Scan for the cell matching the given text and deliver its [X, Y] coordinate at center. 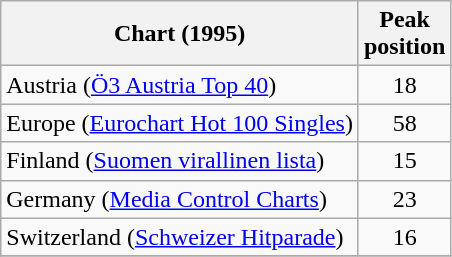
Chart (1995) [180, 34]
Peakposition [404, 34]
16 [404, 237]
15 [404, 161]
Europe (Eurochart Hot 100 Singles) [180, 123]
Finland (Suomen virallinen lista) [180, 161]
18 [404, 85]
58 [404, 123]
Switzerland (Schweizer Hitparade) [180, 237]
Germany (Media Control Charts) [180, 199]
23 [404, 199]
Austria (Ö3 Austria Top 40) [180, 85]
